Scan for the cell matching the given text and deliver its (X, Y) coordinate at center. 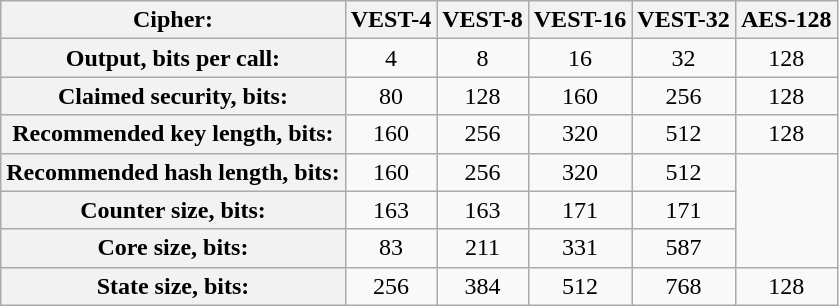
4 (391, 58)
Recommended hash length, bits: (173, 172)
Claimed security, bits: (173, 96)
AES-128 (786, 20)
Output, bits per call: (173, 58)
VEST-8 (483, 20)
768 (684, 286)
8 (483, 58)
VEST-16 (580, 20)
State size, bits: (173, 286)
587 (684, 248)
Cipher: (173, 20)
VEST-4 (391, 20)
83 (391, 248)
Recommended key length, bits: (173, 134)
16 (580, 58)
Counter size, bits: (173, 210)
331 (580, 248)
211 (483, 248)
32 (684, 58)
VEST-32 (684, 20)
Core size, bits: (173, 248)
80 (391, 96)
384 (483, 286)
